Return the (X, Y) coordinate for the center point of the cell that contains the specified text.  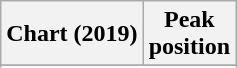
Peakposition (189, 34)
Chart (2019) (72, 34)
